Pinpoint the cell where the given text exists, returning its [x, y] midpoint coordinate. 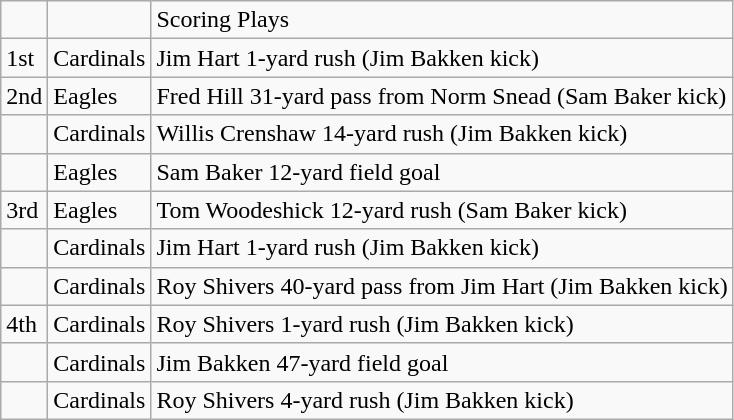
3rd [24, 210]
Tom Woodeshick 12-yard rush (Sam Baker kick) [442, 210]
Fred Hill 31-yard pass from Norm Snead (Sam Baker kick) [442, 96]
Roy Shivers 4-yard rush (Jim Bakken kick) [442, 400]
Roy Shivers 1-yard rush (Jim Bakken kick) [442, 324]
Roy Shivers 40-yard pass from Jim Hart (Jim Bakken kick) [442, 286]
1st [24, 58]
4th [24, 324]
2nd [24, 96]
Jim Bakken 47-yard field goal [442, 362]
Sam Baker 12-yard field goal [442, 172]
Willis Crenshaw 14-yard rush (Jim Bakken kick) [442, 134]
Scoring Plays [442, 20]
